Locate the cell with the specified text and output its (x, y) center coordinate. 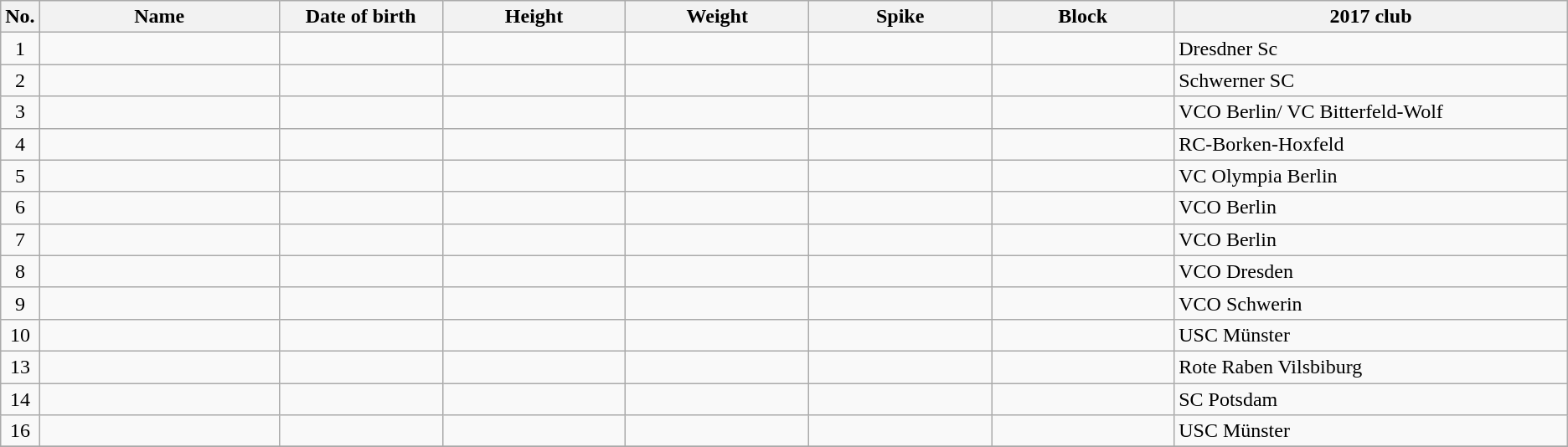
14 (20, 399)
4 (20, 144)
Rote Raben Vilsbiburg (1371, 367)
6 (20, 208)
2017 club (1371, 17)
Schwerner SC (1371, 80)
VCO Schwerin (1371, 303)
Block (1083, 17)
Weight (717, 17)
10 (20, 335)
VCO Berlin/ VC Bitterfeld-Wolf (1371, 112)
VCO Dresden (1371, 271)
1 (20, 49)
Spike (900, 17)
SC Potsdam (1371, 399)
7 (20, 239)
No. (20, 17)
3 (20, 112)
Name (159, 17)
Dresdner Sc (1371, 49)
VC Olympia Berlin (1371, 176)
5 (20, 176)
9 (20, 303)
2 (20, 80)
8 (20, 271)
RC-Borken-Hoxfeld (1371, 144)
16 (20, 431)
Date of birth (360, 17)
13 (20, 367)
Height (534, 17)
